Pinpoint the cell where the given text exists, returning its (X, Y) midpoint coordinate. 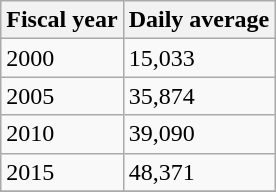
35,874 (199, 96)
2005 (62, 96)
2010 (62, 134)
Fiscal year (62, 20)
2015 (62, 172)
39,090 (199, 134)
Daily average (199, 20)
48,371 (199, 172)
15,033 (199, 58)
2000 (62, 58)
